From the cell containing the given text, extract its center point as (x, y) coordinate. 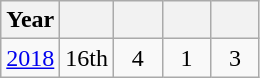
1 (186, 58)
3 (236, 58)
4 (138, 58)
2018 (30, 58)
Year (30, 20)
16th (87, 58)
